Pinpoint the cell where the given text exists, returning its [X, Y] midpoint coordinate. 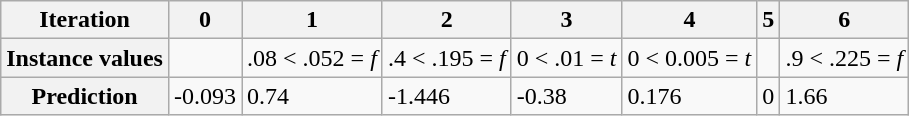
0.176 [690, 96]
4 [690, 20]
2 [446, 20]
5 [768, 20]
1.66 [844, 96]
.08 < .052 = f [312, 58]
0.74 [312, 96]
0 < 0.005 = t [690, 58]
Iteration [85, 20]
-0.38 [566, 96]
Instance values [85, 58]
.9 < .225 = f [844, 58]
0 < .01 = t [566, 58]
1 [312, 20]
6 [844, 20]
Prediction [85, 96]
.4 < .195 = f [446, 58]
-0.093 [204, 96]
-1.446 [446, 96]
3 [566, 20]
